Pinpoint the cell where the given text exists, returning its (X, Y) midpoint coordinate. 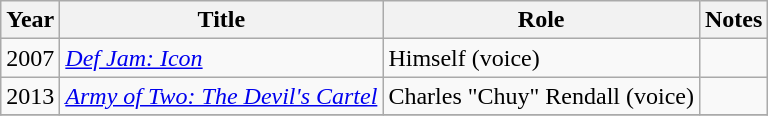
Role (542, 20)
Notes (733, 20)
Army of Two: The Devil's Cartel (222, 96)
Year (30, 20)
2013 (30, 96)
2007 (30, 58)
Def Jam: Icon (222, 58)
Title (222, 20)
Himself (voice) (542, 58)
Charles "Chuy" Rendall (voice) (542, 96)
